For the text-containing cell, return its midpoint in (x, y) coordinate format. 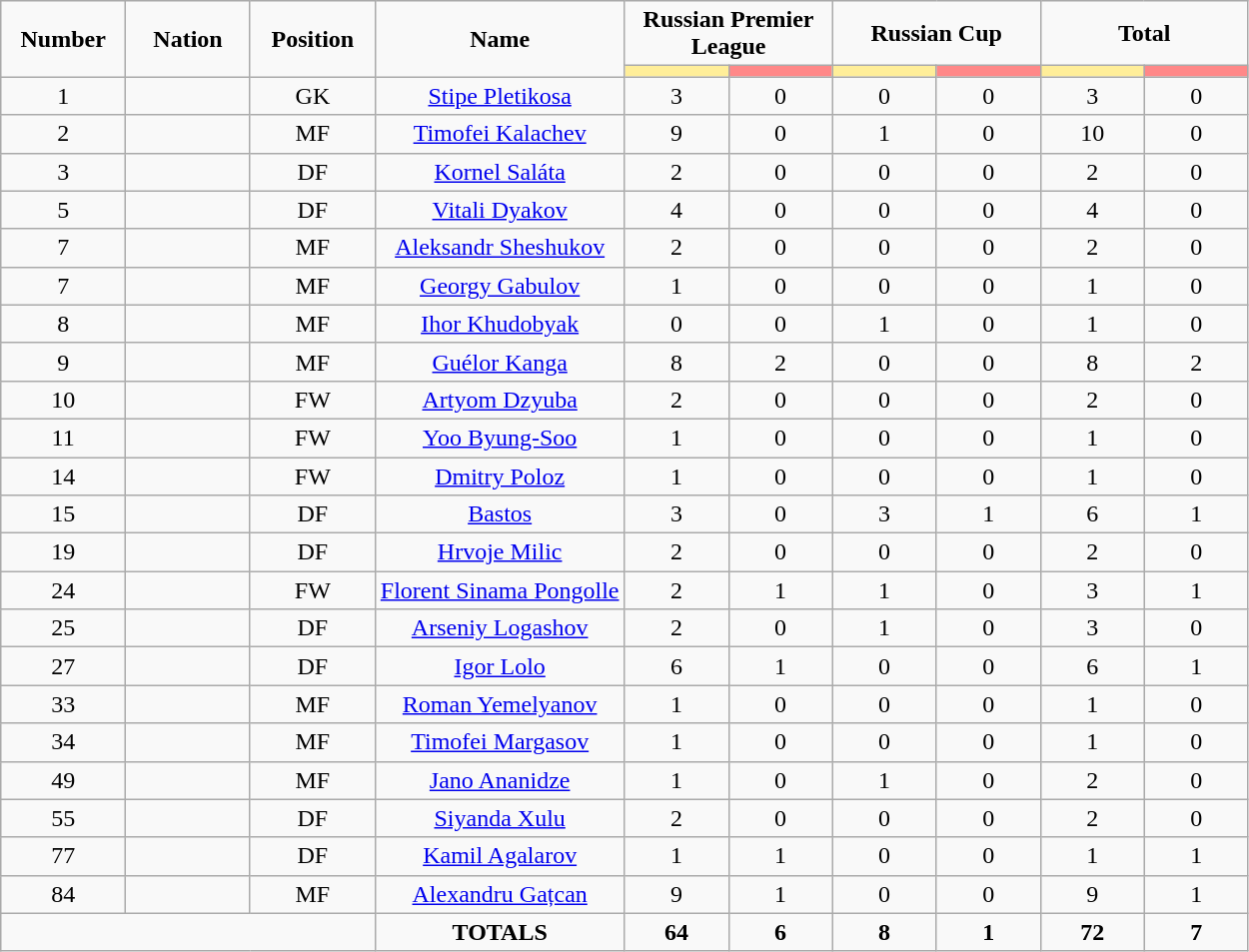
19 (64, 552)
Georgy Gabulov (500, 286)
Arseniy Logashov (500, 628)
Yoo Byung-Soo (500, 438)
Nation (188, 39)
TOTALS (500, 932)
84 (64, 894)
5 (64, 210)
14 (64, 476)
Siyanda Xulu (500, 818)
Roman Yemelyanov (500, 704)
Kornel Saláta (500, 172)
34 (64, 742)
27 (64, 666)
33 (64, 704)
Number (64, 39)
Bastos (500, 514)
Aleksandr Sheshukov (500, 248)
Timofei Margasov (500, 742)
24 (64, 590)
11 (64, 438)
Ihor Khudobyak (500, 324)
77 (64, 856)
15 (64, 514)
Florent Sinama Pongolle (500, 590)
72 (1092, 932)
Total (1144, 34)
GK (312, 96)
Timofei Kalachev (500, 134)
49 (64, 780)
Stipe Pletikosa (500, 96)
25 (64, 628)
Kamil Agalarov (500, 856)
55 (64, 818)
Vitali Dyakov (500, 210)
Russian Cup (936, 34)
Jano Ananidze (500, 780)
Position (312, 39)
Igor Lolo (500, 666)
Dmitry Poloz (500, 476)
Guélor Kanga (500, 362)
Russian Premier League (728, 34)
Name (500, 39)
Hrvoje Milic (500, 552)
64 (676, 932)
Artyom Dzyuba (500, 400)
Alexandru Gațcan (500, 894)
